Search for the cell housing the specified text and yield its [X, Y] center coordinate. 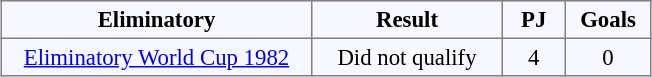
0 [608, 57]
Result [407, 20]
Eliminatory World Cup 1982 [156, 57]
Goals [608, 20]
PJ [534, 20]
Eliminatory [156, 20]
Did not qualify [407, 57]
4 [534, 57]
